Find where the given text appears and provide that cell's center as [x, y] coordinate. 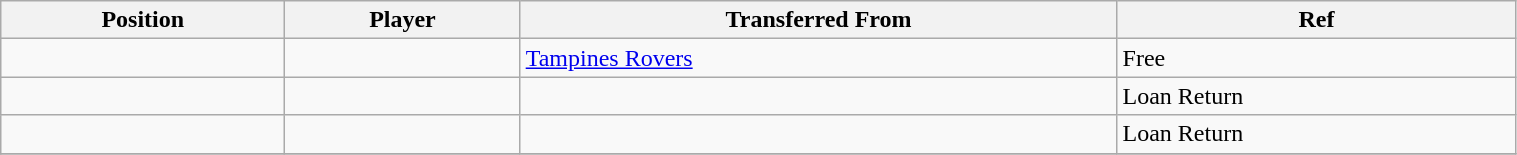
Player [402, 20]
Ref [1316, 20]
Transferred From [818, 20]
Tampines Rovers [818, 58]
Free [1316, 58]
Position [143, 20]
